Scan for the cell matching the given text and deliver its (x, y) coordinate at center. 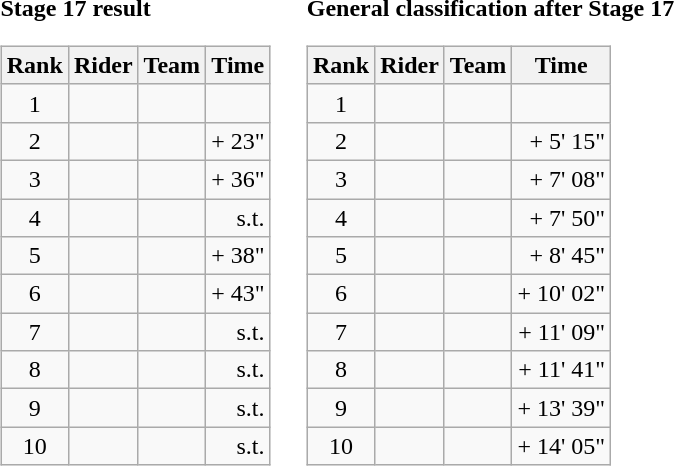
+ 43" (238, 294)
+ 13' 39" (562, 408)
+ 11' 09" (562, 332)
+ 7' 50" (562, 217)
+ 10' 02" (562, 294)
+ 23" (238, 141)
+ 5' 15" (562, 141)
+ 14' 05" (562, 446)
+ 8' 45" (562, 256)
+ 36" (238, 179)
+ 11' 41" (562, 370)
+ 7' 08" (562, 179)
+ 38" (238, 256)
